Detect which cell encompasses the target text, then output its (X, Y) center coordinate. 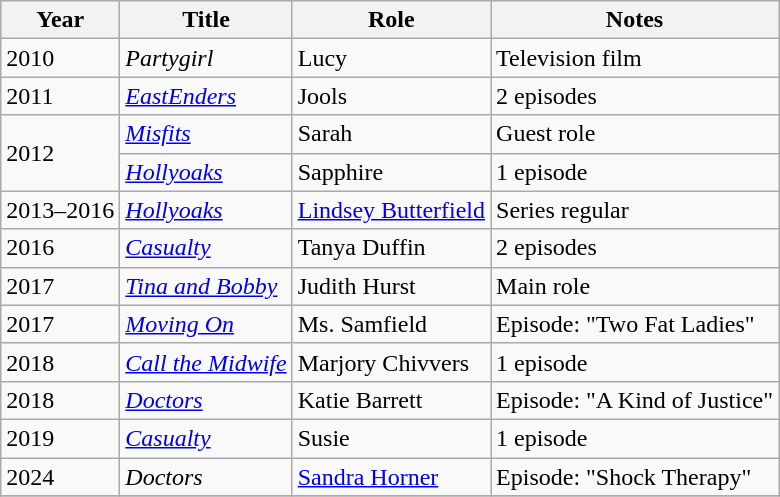
Judith Hurst (391, 286)
Title (206, 20)
Guest role (635, 134)
Partygirl (206, 58)
Series regular (635, 210)
Episode: "Shock Therapy" (635, 477)
Katie Barrett (391, 400)
Ms. Samfield (391, 324)
Episode: "A Kind of Justice" (635, 400)
Notes (635, 20)
Marjory Chivvers (391, 362)
Sapphire (391, 172)
Sarah (391, 134)
2012 (60, 153)
Lucy (391, 58)
Tina and Bobby (206, 286)
Call the Midwife (206, 362)
2010 (60, 58)
2011 (60, 96)
Television film (635, 58)
Tanya Duffin (391, 248)
Sandra Horner (391, 477)
Moving On (206, 324)
Susie (391, 438)
Jools (391, 96)
Misfits (206, 134)
Main role (635, 286)
Year (60, 20)
2016 (60, 248)
2024 (60, 477)
Episode: "Two Fat Ladies" (635, 324)
2019 (60, 438)
EastEnders (206, 96)
2013–2016 (60, 210)
Lindsey Butterfield (391, 210)
Role (391, 20)
